Find where the given text appears and provide that cell's center as (x, y) coordinate. 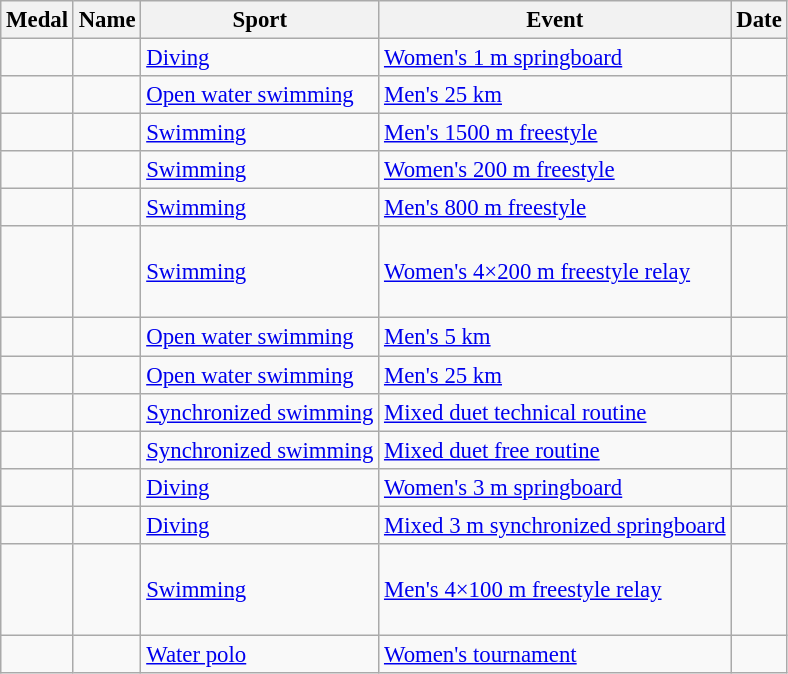
Water polo (260, 654)
Women's tournament (555, 654)
Sport (260, 20)
Men's 1500 m freestyle (555, 133)
Event (555, 20)
Women's 4×200 m freestyle relay (555, 272)
Men's 4×100 m freestyle relay (555, 590)
Men's 800 m freestyle (555, 208)
Medal (38, 20)
Mixed duet technical routine (555, 412)
Mixed duet free routine (555, 450)
Women's 3 m springboard (555, 487)
Mixed 3 m synchronized springboard (555, 525)
Women's 200 m freestyle (555, 170)
Date (759, 20)
Men's 5 km (555, 337)
Women's 1 m springboard (555, 58)
Name (107, 20)
